Capture the cell that displays the provided text and extract its [X, Y] central coordinate. 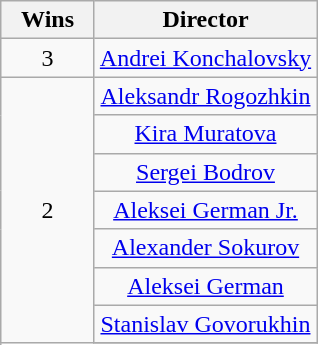
Sergei Bodrov [205, 172]
Wins [48, 20]
Stanislav Govorukhin [205, 324]
Director [205, 20]
Andrei Konchalovsky [205, 58]
2 [48, 210]
Alexander Sokurov [205, 248]
3 [48, 58]
Kira Muratova [205, 134]
Aleksei German Jr. [205, 210]
Aleksandr Rogozhkin [205, 96]
Aleksei German [205, 286]
